Scan for the cell matching the given text and deliver its [x, y] coordinate at center. 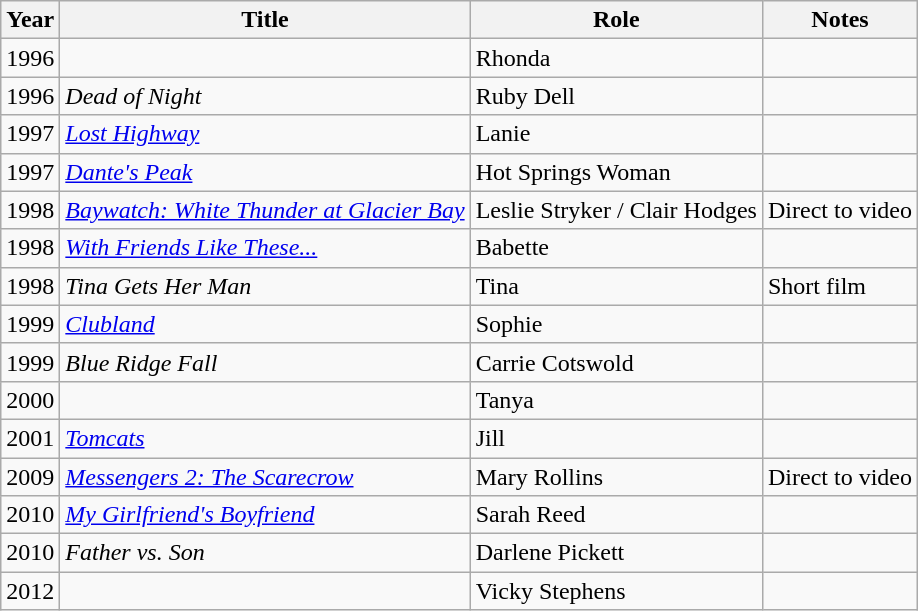
Leslie Stryker / Clair Hodges [616, 210]
With Friends Like These... [265, 248]
Jill [616, 438]
Darlene Pickett [616, 553]
Father vs. Son [265, 553]
Hot Springs Woman [616, 172]
Vicky Stephens [616, 591]
Tanya [616, 400]
2009 [30, 477]
Year [30, 20]
Notes [840, 20]
Role [616, 20]
Ruby Dell [616, 96]
Tina [616, 286]
Lost Highway [265, 134]
Sophie [616, 324]
Dead of Night [265, 96]
Rhonda [616, 58]
2012 [30, 591]
Short film [840, 286]
My Girlfriend's Boyfriend [265, 515]
2000 [30, 400]
Tomcats [265, 438]
Mary Rollins [616, 477]
Dante's Peak [265, 172]
Lanie [616, 134]
Babette [616, 248]
Carrie Cotswold [616, 362]
Messengers 2: The Scarecrow [265, 477]
Title [265, 20]
Sarah Reed [616, 515]
Tina Gets Her Man [265, 286]
Blue Ridge Fall [265, 362]
Clubland [265, 324]
2001 [30, 438]
Baywatch: White Thunder at Glacier Bay [265, 210]
